Find where the given text appears and provide that cell's center as (X, Y) coordinate. 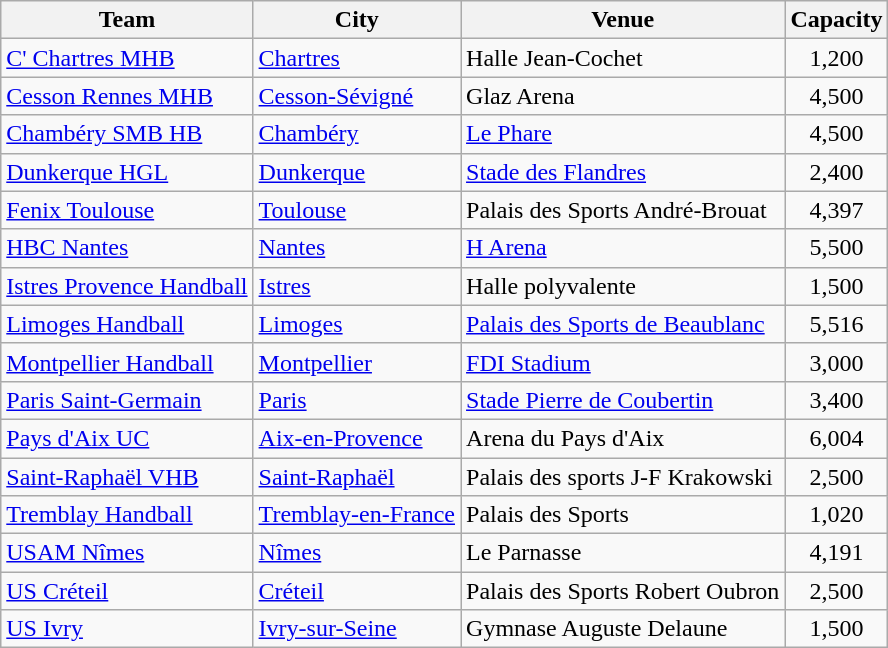
Arena du Pays d'Aix (623, 438)
Paris (356, 400)
Pays d'Aix UC (127, 438)
Le Parnasse (623, 553)
Tremblay-en-France (356, 515)
1,200 (836, 58)
Palais des Sports (623, 515)
Capacity (836, 20)
3,000 (836, 362)
Limoges Handball (127, 324)
Stade des Flandres (623, 172)
5,500 (836, 248)
Montpellier (356, 362)
4,191 (836, 553)
Nantes (356, 248)
Montpellier Handball (127, 362)
6,004 (836, 438)
Chambéry (356, 134)
Team (127, 20)
Saint-Raphaël (356, 477)
Chartres (356, 58)
Cesson-Sévigné (356, 96)
Dunkerque HGL (127, 172)
2,400 (836, 172)
1,020 (836, 515)
Ivry-sur-Seine (356, 629)
HBC Nantes (127, 248)
Toulouse (356, 210)
5,516 (836, 324)
Limoges (356, 324)
US Créteil (127, 591)
Stade Pierre de Coubertin (623, 400)
USAM Nîmes (127, 553)
H Arena (623, 248)
Istres (356, 286)
Aix-en-Provence (356, 438)
Venue (623, 20)
4,397 (836, 210)
Palais des Sports André-Brouat (623, 210)
Gymnase Auguste Delaune (623, 629)
US Ivry (127, 629)
Cesson Rennes MHB (127, 96)
Créteil (356, 591)
Halle Jean-Cochet (623, 58)
Fenix Toulouse (127, 210)
Istres Provence Handball (127, 286)
Halle polyvalente (623, 286)
Chambéry SMB HB (127, 134)
3,400 (836, 400)
Saint-Raphaël VHB (127, 477)
Dunkerque (356, 172)
Le Phare (623, 134)
Palais des sports J-F Krakowski (623, 477)
C' Chartres MHB (127, 58)
Paris Saint-Germain (127, 400)
Nîmes (356, 553)
Tremblay Handball (127, 515)
FDI Stadium (623, 362)
Palais des Sports de Beaublanc (623, 324)
Palais des Sports Robert Oubron (623, 591)
Glaz Arena (623, 96)
City (356, 20)
